Output the (X, Y) coordinate of the center of the cell containing the given text.  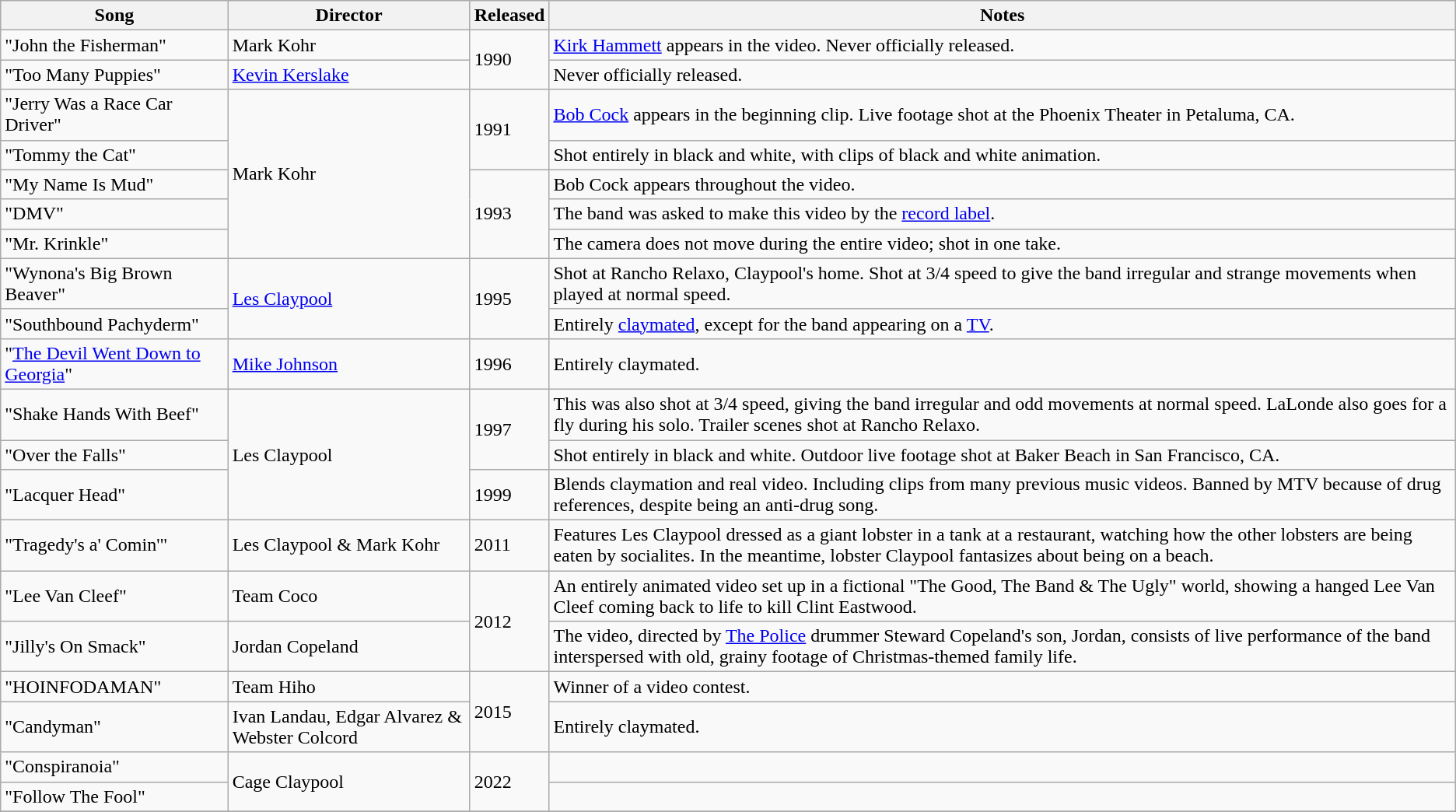
"Jilly's On Smack" (114, 647)
Notes (1002, 16)
"Over the Falls" (114, 455)
1990 (509, 60)
Kevin Kerslake (348, 75)
Shot entirely in black and white, with clips of black and white animation. (1002, 155)
"Tommy the Cat" (114, 155)
Shot at Rancho Relaxo, Claypool's home. Shot at 3/4 speed to give the band irregular and strange movements when played at normal speed. (1002, 283)
Team Hiho (348, 687)
"John the Fisherman" (114, 45)
Jordan Copeland (348, 647)
2022 (509, 782)
"Southbound Pachyderm" (114, 324)
2012 (509, 621)
1991 (509, 129)
2015 (509, 712)
1999 (509, 495)
Kirk Hammett appears in the video. Never officially released. (1002, 45)
"Too Many Puppies" (114, 75)
2011 (509, 546)
"Lee Van Cleef" (114, 596)
Winner of a video contest. (1002, 687)
1993 (509, 214)
Director (348, 16)
1996 (509, 364)
1997 (509, 429)
"Shake Hands With Beef" (114, 414)
Team Coco (348, 596)
The camera does not move during the entire video; shot in one take. (1002, 243)
"Wynona's Big Brown Beaver" (114, 283)
Mike Johnson (348, 364)
"DMV" (114, 214)
"Follow The Fool" (114, 796)
The band was asked to make this video by the record label. (1002, 214)
Released (509, 16)
Bob Cock appears in the beginning clip. Live footage shot at the Phoenix Theater in Petaluma, CA. (1002, 115)
Bob Cock appears throughout the video. (1002, 184)
"Lacquer Head" (114, 495)
Song (114, 16)
"My Name Is Mud" (114, 184)
"Conspiranoia" (114, 767)
Les Claypool & Mark Kohr (348, 546)
Shot entirely in black and white. Outdoor live footage shot at Baker Beach in San Francisco, CA. (1002, 455)
"Jerry Was a Race Car Driver" (114, 115)
"Tragedy's a' Comin'" (114, 546)
Never officially released. (1002, 75)
"HOINFODAMAN" (114, 687)
Ivan Landau, Edgar Alvarez & Webster Colcord (348, 726)
"Mr. Krinkle" (114, 243)
"The Devil Went Down to Georgia" (114, 364)
Cage Claypool (348, 782)
"Candyman" (114, 726)
1995 (509, 299)
Entirely claymated, except for the band appearing on a TV. (1002, 324)
